Identify which cell holds the provided text, then report its [x, y] central coordinate. 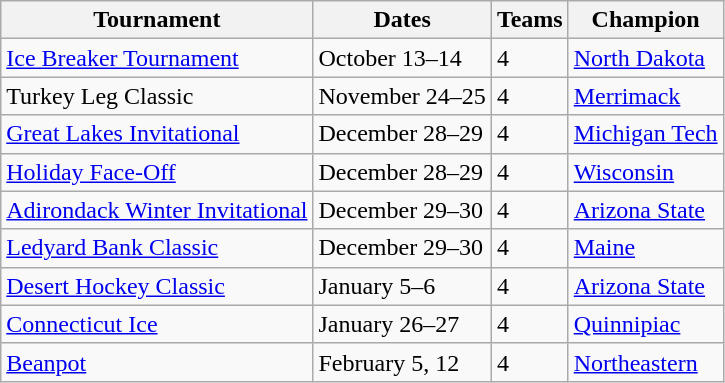
Maine [646, 248]
Michigan Tech [646, 134]
Desert Hockey Classic [157, 286]
Champion [646, 20]
Ledyard Bank Classic [157, 248]
Teams [530, 20]
Great Lakes Invitational [157, 134]
November 24–25 [402, 96]
January 5–6 [402, 286]
Dates [402, 20]
Quinnipiac [646, 324]
Ice Breaker Tournament [157, 58]
North Dakota [646, 58]
January 26–27 [402, 324]
Northeastern [646, 362]
Connecticut Ice [157, 324]
Turkey Leg Classic [157, 96]
Merrimack [646, 96]
Holiday Face-Off [157, 172]
Beanpot [157, 362]
Adirondack Winter Invitational [157, 210]
February 5, 12 [402, 362]
Wisconsin [646, 172]
October 13–14 [402, 58]
Tournament [157, 20]
